Return the [X, Y] coordinate for the center point of the cell that contains the specified text.  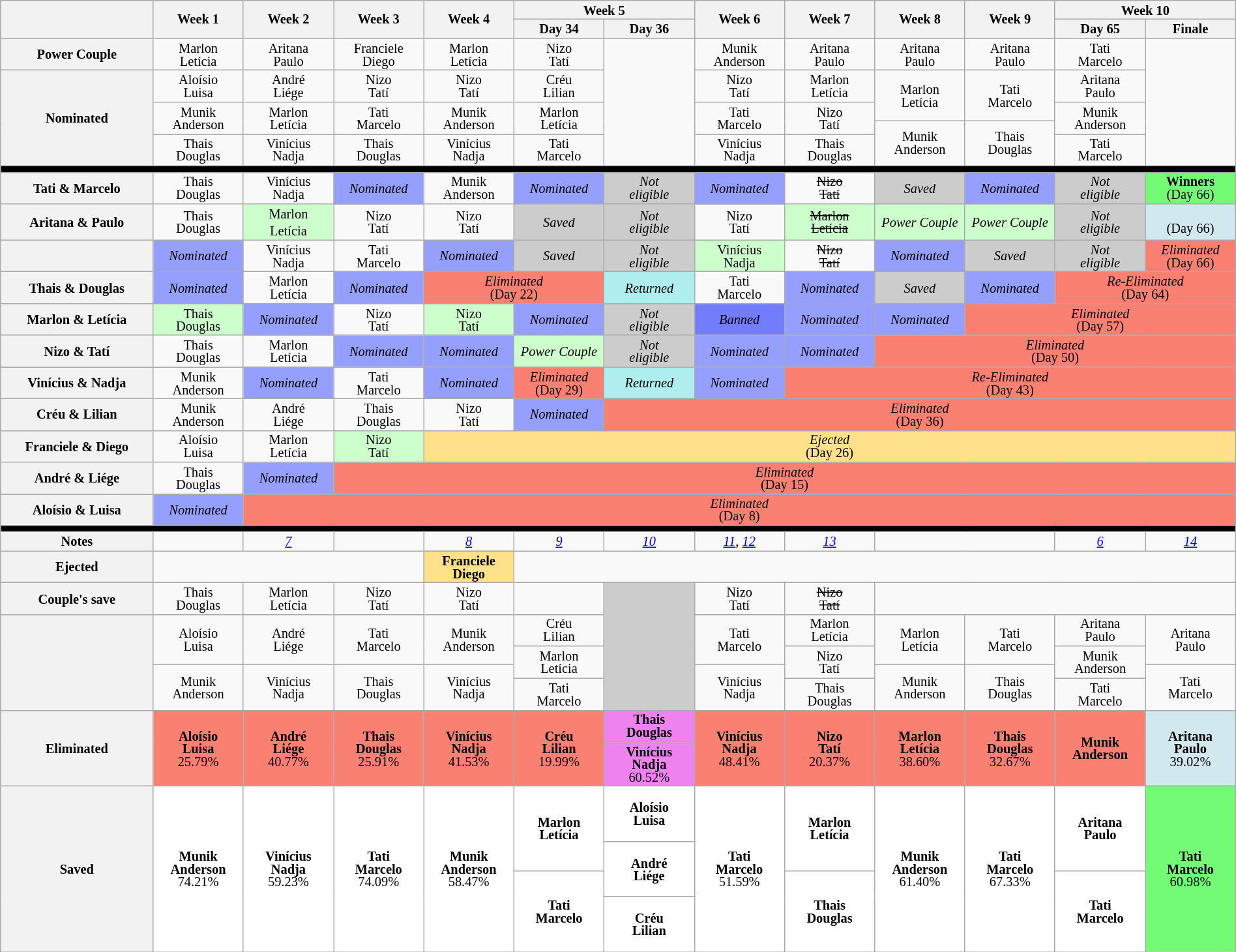
Thais & Douglas [77, 288]
MunikAnderson61.40% [920, 869]
ViníciusNadja60.52% [649, 764]
Week 8 [920, 19]
Eliminated(Day 50) [1055, 351]
6 [1100, 541]
Week 1 [198, 19]
Week 4 [469, 19]
Banned [739, 320]
Créu & Lilian [77, 415]
9 [559, 541]
Re-Eliminated(Day 64) [1145, 288]
AritanaPaulo39.02% [1190, 749]
Week 6 [739, 19]
Aloísio & Luisa [77, 510]
TatiMarcelo74.09% [379, 869]
Eliminated [77, 749]
Ejected(Day 26) [829, 446]
Notes [77, 541]
Eliminated(Day 66) [1190, 256]
Vinícius & Nadja [77, 383]
ThaisDouglas32.67% [1010, 749]
Eliminated(Day 29) [559, 383]
Day 65 [1100, 29]
Eliminated(Day 57) [1100, 320]
Eliminated(Day 36) [920, 415]
Franciele & Diego [77, 446]
Aritana & Paulo [77, 222]
AndréLiége40.77% [288, 749]
TatiMarcelo51.59% [739, 869]
MunikAnderson74.21% [198, 869]
TatiMarcelo60.98% [1190, 869]
11, 12 [739, 541]
Tati & Marcelo [77, 188]
ThaisDouglas25.91% [379, 749]
Week 2 [288, 19]
Day 34 [559, 29]
13 [829, 541]
Winners(Day 66) [1190, 188]
Re-Eliminated(Day 43) [1010, 383]
Eliminated(Day 15) [785, 477]
MunikAnderson58.47% [469, 869]
Eliminated(Day 8) [739, 510]
(Day 66) [1190, 222]
7 [288, 541]
ViníciusNadja48.41% [739, 749]
Nizo & Tatí [77, 351]
Finale [1190, 29]
10 [649, 541]
André & Liége [77, 477]
MarlonLetícia38.60% [920, 749]
Week 3 [379, 19]
Week 5 [604, 9]
Day 36 [649, 29]
CréuLilian19.99% [559, 749]
14 [1190, 541]
Couple's save [77, 599]
ViníciusNadja41.53% [469, 749]
TatiMarcelo67.33% [1010, 869]
Ejected [77, 567]
Eliminated(Day 22) [514, 288]
Marlon & Letícia [77, 320]
NizoTatí20.37% [829, 749]
Week 9 [1010, 19]
8 [469, 541]
ViníciusNadja59.23% [288, 869]
Week 10 [1145, 9]
Week 7 [829, 19]
AloísioLuisa25.79% [198, 749]
